Provide the (x, y) coordinate of the cell's center where the given text is located.  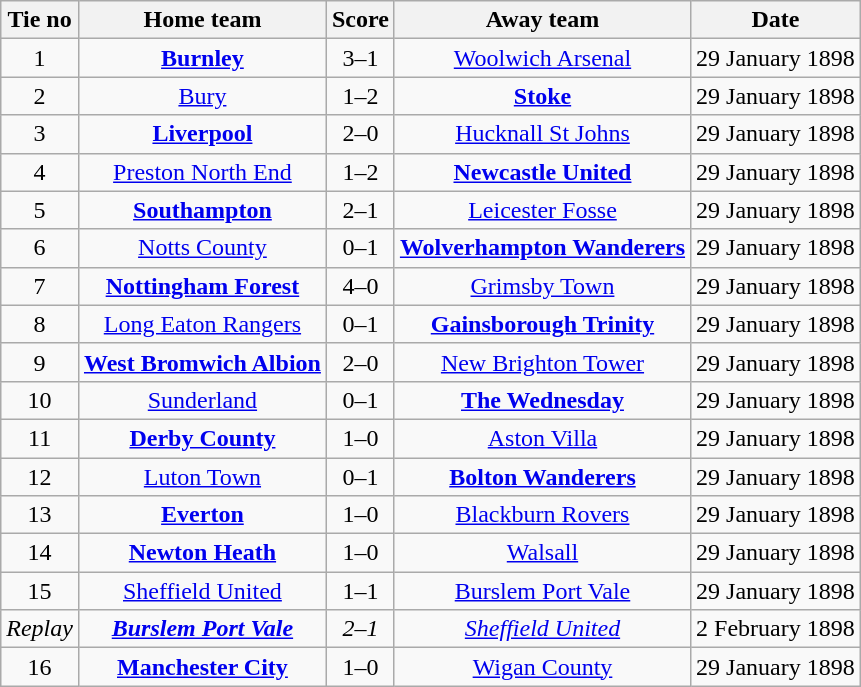
13 (40, 515)
5 (40, 210)
Hucknall St Johns (542, 134)
Newton Heath (202, 553)
Preston North End (202, 172)
Everton (202, 515)
Notts County (202, 248)
West Bromwich Albion (202, 362)
8 (40, 324)
Newcastle United (542, 172)
Derby County (202, 438)
Leicester Fosse (542, 210)
Burnley (202, 58)
Luton Town (202, 477)
4 (40, 172)
Woolwich Arsenal (542, 58)
Home team (202, 20)
Gainsborough Trinity (542, 324)
Bolton Wanderers (542, 477)
9 (40, 362)
Stoke (542, 96)
Score (360, 20)
Aston Villa (542, 438)
3 (40, 134)
16 (40, 667)
6 (40, 248)
The Wednesday (542, 400)
7 (40, 286)
11 (40, 438)
Blackburn Rovers (542, 515)
Walsall (542, 553)
Away team (542, 20)
Liverpool (202, 134)
Tie no (40, 20)
1 (40, 58)
14 (40, 553)
Replay (40, 629)
Southampton (202, 210)
1–1 (360, 591)
4–0 (360, 286)
Date (776, 20)
Wolverhampton Wanderers (542, 248)
Long Eaton Rangers (202, 324)
3–1 (360, 58)
10 (40, 400)
12 (40, 477)
Grimsby Town (542, 286)
Nottingham Forest (202, 286)
2 February 1898 (776, 629)
Wigan County (542, 667)
New Brighton Tower (542, 362)
15 (40, 591)
Bury (202, 96)
Sunderland (202, 400)
2 (40, 96)
Manchester City (202, 667)
